Determine the (x, y) coordinate at the center of the cell enclosing the given text.  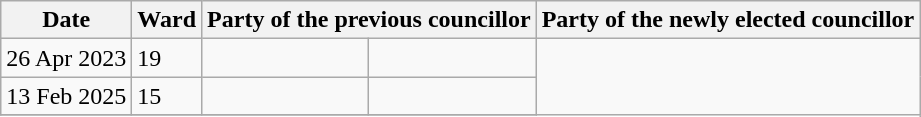
Ward (167, 20)
Party of the newly elected councillor (728, 20)
Party of the previous councillor (370, 20)
15 (167, 96)
19 (167, 58)
26 Apr 2023 (66, 58)
Date (66, 20)
13 Feb 2025 (66, 96)
